Detect which cell encompasses the target text, then output its [X, Y] center coordinate. 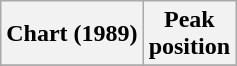
Chart (1989) [72, 34]
Peakposition [189, 34]
